Detect which cell encompasses the target text, then output its (X, Y) center coordinate. 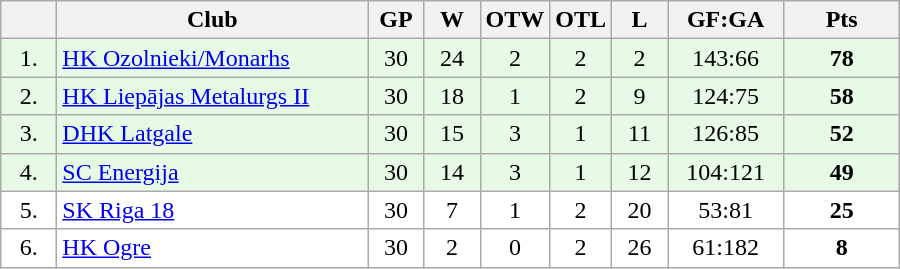
W (452, 20)
52 (842, 134)
GF:GA (726, 20)
8 (842, 248)
49 (842, 172)
24 (452, 58)
HK Liepājas Metalurgs II (212, 96)
SK Riga 18 (212, 210)
15 (452, 134)
4. (29, 172)
2. (29, 96)
SC Energija (212, 172)
GP (396, 20)
OTW (515, 20)
L (640, 20)
11 (640, 134)
Pts (842, 20)
0 (515, 248)
HK Ozolnieki/Monarhs (212, 58)
5. (29, 210)
1. (29, 58)
3. (29, 134)
61:182 (726, 248)
26 (640, 248)
143:66 (726, 58)
20 (640, 210)
9 (640, 96)
DHK Latgale (212, 134)
124:75 (726, 96)
7 (452, 210)
6. (29, 248)
104:121 (726, 172)
12 (640, 172)
78 (842, 58)
18 (452, 96)
Club (212, 20)
HK Ogre (212, 248)
25 (842, 210)
53:81 (726, 210)
OTL (581, 20)
58 (842, 96)
126:85 (726, 134)
14 (452, 172)
